Return the [X, Y] coordinate for the center point of the cell that contains the specified text.  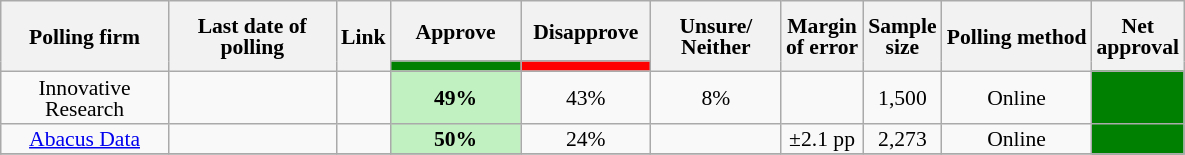
Samplesize [902, 36]
8% [716, 97]
Approve [456, 31]
Abacus Data [85, 138]
24% [586, 138]
Link [364, 36]
Unsure/Neither [716, 36]
43% [586, 97]
1,500 [902, 97]
Last date of polling [252, 36]
Netapproval [1138, 36]
±2.1 pp [822, 138]
2,273 [902, 138]
Innovative Research [85, 97]
Disapprove [586, 31]
49% [456, 97]
Polling method [1017, 36]
Polling firm [85, 36]
50% [456, 138]
Marginof error [822, 36]
